Pinpoint the cell where the given text exists, returning its (x, y) midpoint coordinate. 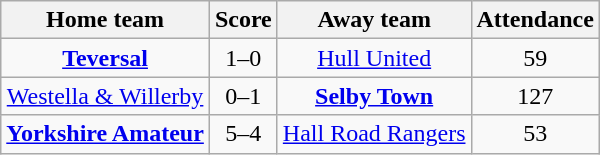
Selby Town (374, 96)
Yorkshire Amateur (106, 134)
5–4 (243, 134)
Teversal (106, 58)
127 (535, 96)
Score (243, 20)
Hull United (374, 58)
Hall Road Rangers (374, 134)
Home team (106, 20)
53 (535, 134)
0–1 (243, 96)
Attendance (535, 20)
1–0 (243, 58)
59 (535, 58)
Away team (374, 20)
Westella & Willerby (106, 96)
